Locate the cell with the specified text and output its [x, y] center coordinate. 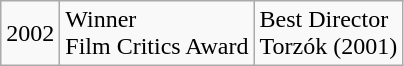
2002 [30, 34]
WinnerFilm Critics Award [157, 34]
Best DirectorTorzók (2001) [328, 34]
